Pinpoint the cell where the given text exists, returning its [X, Y] midpoint coordinate. 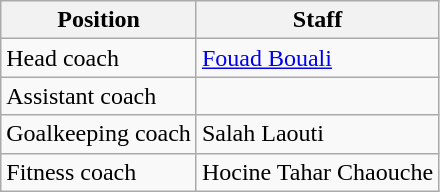
Position [99, 20]
Fouad Bouali [317, 58]
Salah Laouti [317, 134]
Goalkeeping coach [99, 134]
Hocine Tahar Chaouche [317, 172]
Assistant coach [99, 96]
Fitness coach [99, 172]
Staff [317, 20]
Head coach [99, 58]
